Detect which cell encompasses the target text, then output its (x, y) center coordinate. 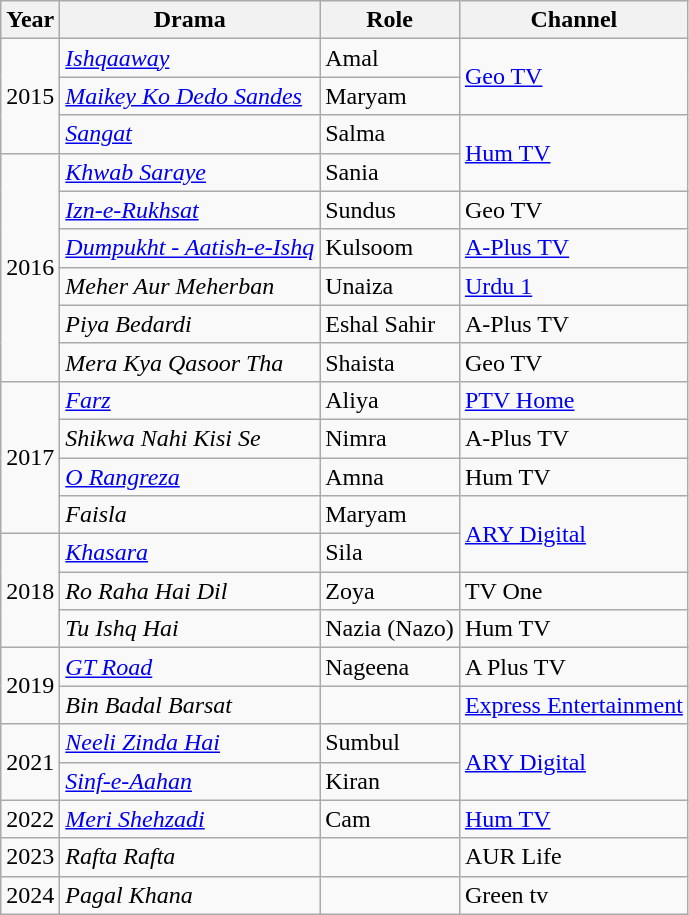
Rafta Rafta (190, 857)
Mera Kya Qasoor Tha (190, 362)
Piya Bedardi (190, 324)
Meher Aur Meherban (190, 286)
Amna (390, 477)
Sangat (190, 134)
Nimra (390, 438)
Kiran (390, 781)
Pagal Khana (190, 895)
2017 (30, 457)
GT Road (190, 667)
Channel (574, 20)
Nazia (Nazo) (390, 629)
2021 (30, 762)
Bin Badal Barsat (190, 705)
Kulsoom (390, 248)
Sumbul (390, 743)
A Plus TV (574, 667)
Sundus (390, 210)
2016 (30, 267)
Zoya (390, 591)
Farz (190, 400)
Meri Shehzadi (190, 819)
Sinf-e-Aahan (190, 781)
Tu Ishq Hai (190, 629)
Year (30, 20)
Aliya (390, 400)
TV One (574, 591)
Maikey Ko Dedo Sandes (190, 96)
Cam (390, 819)
2023 (30, 857)
Salma (390, 134)
O Rangreza (190, 477)
Shikwa Nahi Kisi Se (190, 438)
Neeli Zinda Hai (190, 743)
2024 (30, 895)
2018 (30, 591)
AUR Life (574, 857)
Sania (390, 172)
Amal (390, 58)
2019 (30, 686)
Drama (190, 20)
Shaista (390, 362)
Unaiza (390, 286)
Nageena (390, 667)
Urdu 1 (574, 286)
2022 (30, 819)
2015 (30, 96)
Dumpukht - Aatish-e-Ishq (190, 248)
Express Entertainment (574, 705)
PTV Home (574, 400)
Eshal Sahir (390, 324)
Khasara (190, 553)
Izn-e-Rukhsat (190, 210)
Faisla (190, 515)
Khwab Saraye (190, 172)
Green tv (574, 895)
Ishqaaway (190, 58)
Role (390, 20)
Sila (390, 553)
Ro Raha Hai Dil (190, 591)
